Return [X, Y] of the center of cell containing provided text 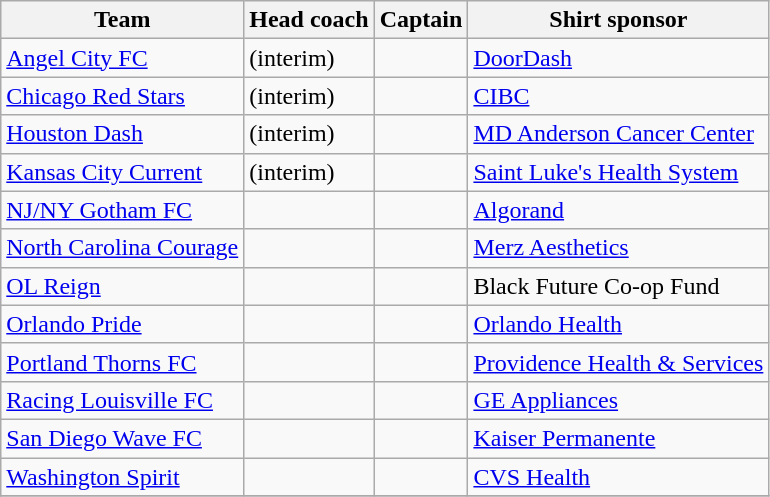
Houston Dash [122, 134]
Black Future Co-op Fund [618, 286]
Racing Louisville FC [122, 400]
Saint Luke's Health System [618, 172]
Chicago Red Stars [122, 96]
Shirt sponsor [618, 20]
DoorDash [618, 58]
CIBC [618, 96]
CVS Health [618, 477]
Head coach [309, 20]
Team [122, 20]
San Diego Wave FC [122, 438]
Providence Health & Services [618, 362]
Kansas City Current [122, 172]
Washington Spirit [122, 477]
Kaiser Permanente [618, 438]
Angel City FC [122, 58]
MD Anderson Cancer Center [618, 134]
Orlando Health [618, 324]
Merz Aesthetics [618, 248]
Orlando Pride [122, 324]
Portland Thorns FC [122, 362]
NJ/NY Gotham FC [122, 210]
Algorand [618, 210]
GE Appliances [618, 400]
Captain [421, 20]
OL Reign [122, 286]
North Carolina Courage [122, 248]
